Pinpoint the cell where the given text exists, returning its [X, Y] midpoint coordinate. 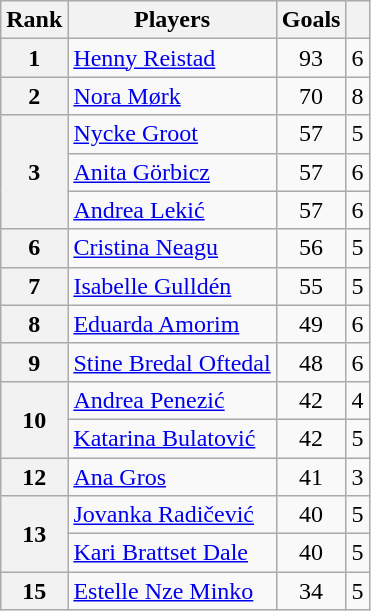
Jovanka Radičević [172, 515]
10 [34, 419]
Anita Görbicz [172, 172]
Katarina Bulatović [172, 438]
Henny Reistad [172, 58]
55 [311, 286]
9 [34, 362]
15 [34, 591]
12 [34, 477]
13 [34, 534]
Goals [311, 20]
Stine Bredal Oftedal [172, 362]
7 [34, 286]
41 [311, 477]
Eduarda Amorim [172, 324]
93 [311, 58]
Andrea Penezić [172, 400]
56 [311, 248]
2 [34, 96]
Kari Brattset Dale [172, 553]
Players [172, 20]
Nora Mørk [172, 96]
Andrea Lekić [172, 210]
48 [311, 362]
49 [311, 324]
Rank [34, 20]
Nycke Groot [172, 134]
Isabelle Gulldén [172, 286]
Cristina Neagu [172, 248]
Estelle Nze Minko [172, 591]
4 [358, 400]
34 [311, 591]
70 [311, 96]
1 [34, 58]
Ana Gros [172, 477]
